Output the (x, y) coordinate of the center of the cell containing the given text.  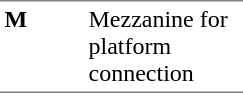
Mezzanine for platform connection (164, 46)
M (42, 46)
